Return the [x, y] coordinate for the center point of the cell that contains the specified text.  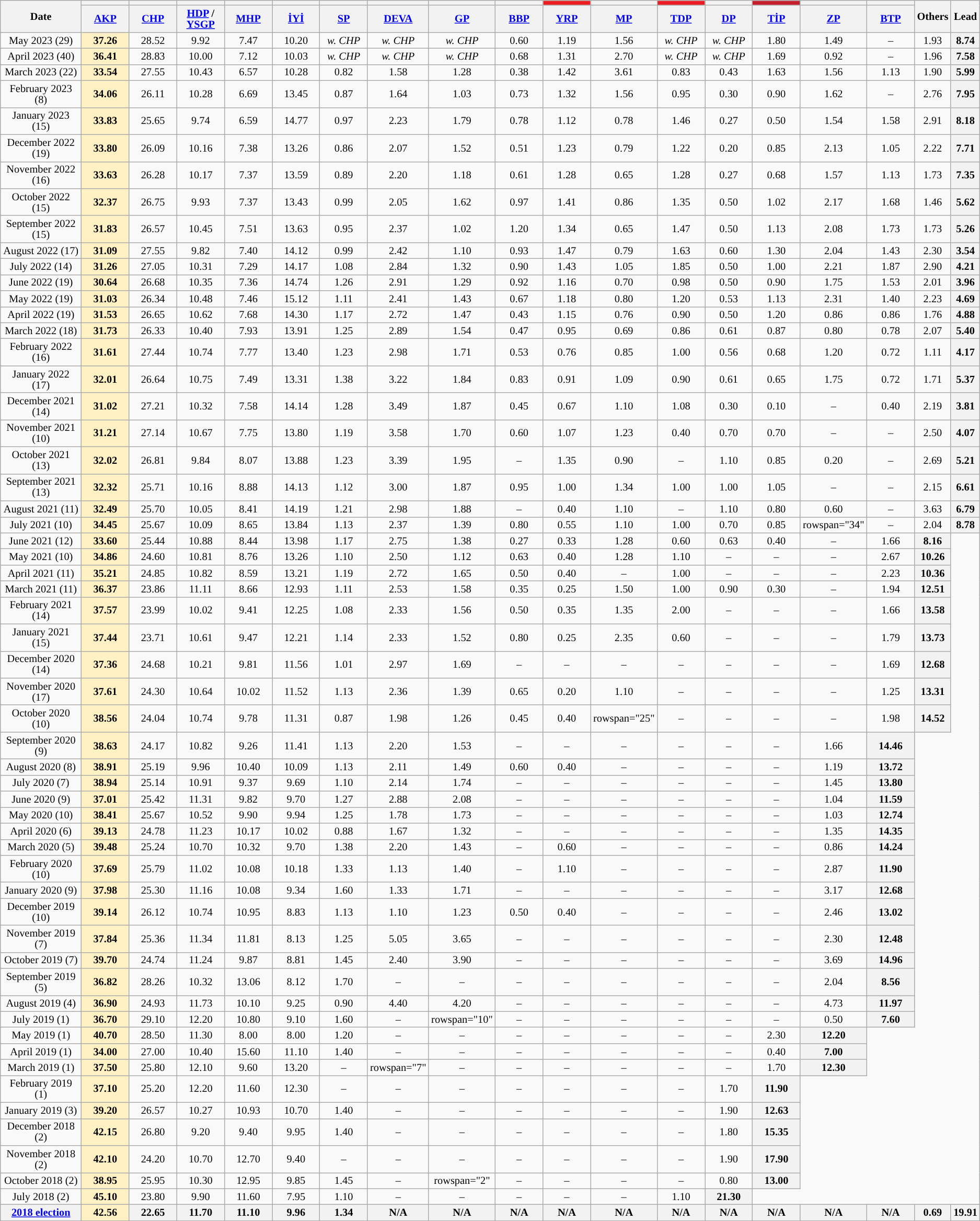
9.92 [201, 41]
BBP [520, 19]
24.20 [153, 1159]
7.71 [965, 148]
9.37 [248, 783]
39.14 [106, 912]
23.86 [153, 589]
9.34 [296, 890]
37.44 [106, 637]
14.13 [296, 487]
1.88 [462, 508]
7.49 [248, 379]
12.95 [248, 1181]
14.52 [933, 718]
9.87 [248, 960]
8.81 [296, 960]
11.30 [201, 1035]
8.65 [248, 525]
December 2022 (19) [41, 148]
7.29 [248, 267]
10.00 [201, 56]
12.70 [248, 1159]
10.10 [248, 1003]
2.89 [398, 330]
32.32 [106, 487]
February 2020 (10) [41, 869]
9.47 [248, 637]
December 2018 (2) [41, 1132]
0.89 [344, 175]
3.58 [398, 433]
1.93 [933, 41]
February 2021 (14) [41, 610]
7.75 [248, 433]
5.05 [398, 939]
14.74 [296, 282]
8.41 [248, 508]
10.91 [201, 783]
Lead [965, 16]
11.97 [891, 1003]
9.69 [296, 783]
27.44 [153, 352]
37.69 [106, 869]
6.69 [248, 94]
January 2020 (9) [41, 890]
10.62 [201, 315]
8.59 [248, 573]
8.66 [248, 589]
37.98 [106, 890]
1.74 [462, 783]
1.78 [398, 815]
10.45 [201, 229]
26.65 [153, 315]
37.61 [106, 691]
2.84 [398, 267]
42.10 [106, 1159]
34.06 [106, 94]
39.20 [106, 1111]
3.69 [833, 960]
May 2019 (1) [41, 1035]
37.36 [106, 665]
13.45 [296, 94]
26.28 [153, 175]
32.01 [106, 379]
26.64 [153, 379]
28.50 [153, 1035]
31.61 [106, 352]
11.59 [891, 799]
1.29 [462, 282]
25.95 [153, 1181]
13.40 [296, 352]
12.63 [777, 1111]
5.21 [965, 460]
10.93 [248, 1111]
9.10 [296, 1020]
9.26 [248, 746]
June 2022 (19) [41, 282]
28.26 [153, 982]
10.43 [201, 72]
27.05 [153, 267]
38.41 [106, 815]
2.00 [681, 610]
November 2018 (2) [41, 1159]
15.60 [248, 1051]
8.16 [933, 541]
rowspan="2" [462, 1181]
March 2022 (18) [41, 330]
July 2021 (10) [41, 525]
27.00 [153, 1051]
25.65 [153, 121]
33.54 [106, 72]
8.18 [965, 121]
13.06 [248, 982]
8.74 [965, 41]
39.13 [106, 831]
7.47 [248, 41]
7.40 [248, 251]
October 2021 (13) [41, 460]
11.34 [201, 939]
1.57 [833, 175]
24.93 [153, 1003]
14.12 [296, 251]
19.91 [965, 1212]
36.41 [106, 56]
10.36 [933, 573]
37.10 [106, 1089]
26.81 [153, 460]
40.70 [106, 1035]
November 2021 (10) [41, 433]
Others [933, 16]
25.20 [153, 1089]
11.11 [201, 589]
12.48 [891, 939]
Date [41, 16]
6.59 [248, 121]
24.04 [153, 718]
SP [344, 19]
MP [624, 19]
10.20 [296, 41]
12.21 [296, 637]
11.24 [201, 960]
1.96 [933, 56]
3.00 [398, 487]
34.86 [106, 556]
39.70 [106, 960]
13.59 [296, 175]
14.77 [296, 121]
0.98 [681, 282]
2.31 [833, 299]
11.23 [201, 831]
5.99 [965, 72]
31.26 [106, 267]
36.90 [106, 1003]
25.71 [153, 487]
November 2019 (7) [41, 939]
32.37 [106, 202]
2.90 [933, 267]
CHP [153, 19]
October 2022 (15) [41, 202]
September 2019 (5) [41, 982]
1.76 [933, 315]
4.73 [833, 1003]
10.88 [201, 541]
August 2019 (4) [41, 1003]
6.57 [248, 72]
31.09 [106, 251]
27.14 [153, 433]
9.60 [248, 1068]
April 2023 (40) [41, 56]
July 2022 (14) [41, 267]
13.98 [296, 541]
2.97 [398, 665]
24.30 [153, 691]
October 2018 (2) [41, 1181]
1.64 [398, 94]
9.81 [248, 665]
10.67 [201, 433]
1.85 [681, 267]
rowspan="25" [624, 718]
April 2019 (1) [41, 1051]
30.64 [106, 282]
9.84 [201, 460]
14.17 [296, 267]
13.72 [891, 767]
2.14 [398, 783]
37.01 [106, 799]
2.40 [398, 960]
13.73 [933, 637]
13.43 [296, 202]
38.63 [106, 746]
1.21 [344, 508]
7.35 [965, 175]
January 2023 (15) [41, 121]
10.61 [201, 637]
13.88 [296, 460]
December 2019 (10) [41, 912]
33.83 [106, 121]
2.17 [833, 202]
33.63 [106, 175]
37.50 [106, 1068]
26.75 [153, 202]
10.26 [933, 556]
4.07 [965, 433]
1.22 [681, 148]
1.65 [462, 573]
37.57 [106, 610]
11.70 [201, 1212]
10.81 [201, 556]
1.42 [567, 72]
15.35 [777, 1132]
24.68 [153, 665]
24.85 [153, 573]
3.61 [624, 72]
24.17 [153, 746]
3.17 [833, 890]
2.70 [624, 56]
31.73 [106, 330]
9.25 [296, 1003]
8.83 [296, 912]
0.73 [520, 94]
26.33 [153, 330]
7.12 [248, 56]
3.96 [965, 282]
9.78 [248, 718]
7.38 [248, 148]
12.74 [891, 815]
13.91 [296, 330]
25.14 [153, 783]
2.35 [624, 637]
May 2021 (10) [41, 556]
1.84 [462, 379]
13.02 [891, 912]
September 2022 (15) [41, 229]
8.12 [296, 982]
1.15 [567, 315]
July 2019 (1) [41, 1020]
November 2022 (16) [41, 175]
24.60 [153, 556]
September 2021 (13) [41, 487]
February 2022 (16) [41, 352]
0.51 [520, 148]
11.73 [201, 1003]
4.40 [398, 1003]
4.20 [462, 1003]
9.93 [201, 202]
1.27 [344, 799]
34.00 [106, 1051]
1.67 [398, 831]
0.55 [567, 525]
3.65 [462, 939]
39.48 [106, 847]
January 2019 (3) [41, 1111]
6.61 [965, 487]
25.19 [153, 767]
13.21 [296, 573]
0.56 [729, 352]
March 2021 (11) [41, 589]
5.62 [965, 202]
25.80 [153, 1068]
2.19 [933, 406]
2.76 [933, 94]
23.99 [153, 610]
14.14 [296, 406]
15.12 [296, 299]
31.03 [106, 299]
12.51 [933, 589]
1.09 [624, 379]
5.26 [965, 229]
13.20 [296, 1068]
9.85 [296, 1181]
July 2018 (2) [41, 1196]
9.41 [248, 610]
17.90 [777, 1159]
2.87 [833, 869]
7.68 [248, 315]
2.21 [833, 267]
7.36 [248, 282]
1.50 [624, 589]
23.71 [153, 637]
34.45 [106, 525]
DEVA [398, 19]
0.10 [777, 406]
1.31 [567, 56]
0.47 [520, 330]
23.80 [153, 1196]
10.52 [201, 815]
2.69 [933, 460]
1.07 [567, 433]
April 2020 (6) [41, 831]
February 2023 (8) [41, 94]
13.84 [296, 525]
8.76 [248, 556]
25.36 [153, 939]
March 2023 (22) [41, 72]
12.10 [201, 1068]
rowspan="10" [462, 1020]
11.52 [296, 691]
14.96 [891, 960]
10.05 [201, 508]
7.51 [248, 229]
29.10 [153, 1020]
2.42 [398, 251]
rowspan="34" [833, 525]
June 2021 (12) [41, 541]
March 2020 (5) [41, 847]
May 2022 (19) [41, 299]
10.31 [201, 267]
4.21 [965, 267]
10.64 [201, 691]
August 2021 (11) [41, 508]
June 2020 (9) [41, 799]
5.37 [965, 379]
7.77 [248, 352]
26.68 [153, 282]
May 2023 (29) [41, 41]
22.65 [153, 1212]
31.53 [106, 315]
10.30 [201, 1181]
10.21 [201, 665]
14.30 [296, 315]
11.02 [201, 869]
November 2020 (17) [41, 691]
2.53 [398, 589]
2018 election [41, 1212]
0.33 [567, 541]
45.10 [106, 1196]
October 2020 (10) [41, 718]
11.56 [296, 665]
HDP / YSGP [201, 19]
DP [729, 19]
2.01 [933, 282]
1.01 [344, 665]
25.44 [153, 541]
2.46 [833, 912]
TDP [681, 19]
1.14 [344, 637]
24.78 [153, 831]
December 2020 (14) [41, 665]
14.46 [891, 746]
2.05 [398, 202]
2.88 [398, 799]
13.63 [296, 229]
7.46 [248, 299]
2.11 [398, 767]
11.81 [248, 939]
31.02 [106, 406]
8.13 [296, 939]
8.07 [248, 460]
BTP [891, 19]
GP [462, 19]
36.70 [106, 1020]
0.38 [520, 72]
8.44 [248, 541]
3.90 [462, 960]
7.00 [833, 1051]
3.63 [933, 508]
10.48 [201, 299]
May 2020 (10) [41, 815]
2.22 [933, 148]
37.26 [106, 41]
38.94 [106, 783]
0.93 [520, 251]
January 2021 (15) [41, 637]
38.95 [106, 1181]
11.41 [296, 746]
2.41 [398, 299]
33.60 [106, 541]
26.12 [153, 912]
February 2019 (1) [41, 1089]
December 2021 (14) [41, 406]
42.56 [106, 1212]
1.04 [833, 799]
36.37 [106, 589]
4.69 [965, 299]
13.58 [933, 610]
10.35 [201, 282]
3.54 [965, 251]
September 2020 (9) [41, 746]
1.16 [567, 282]
7.93 [248, 330]
9.95 [296, 1132]
31.83 [106, 229]
25.70 [153, 508]
1.41 [567, 202]
26.34 [153, 299]
August 2020 (8) [41, 767]
10.75 [201, 379]
4.17 [965, 352]
21.30 [729, 1196]
25.30 [153, 890]
10.80 [248, 1020]
12.93 [296, 589]
3.22 [398, 379]
3.49 [398, 406]
9.20 [201, 1132]
9.74 [201, 121]
25.24 [153, 847]
AKP [106, 19]
10.18 [296, 869]
2.75 [398, 541]
MHP [248, 19]
26.11 [153, 94]
YRP [567, 19]
0.88 [344, 831]
27.21 [153, 406]
35.21 [106, 573]
10.03 [296, 56]
0.91 [567, 379]
32.49 [106, 508]
0.82 [344, 72]
April 2022 (19) [41, 315]
6.79 [965, 508]
26.09 [153, 148]
32.02 [106, 460]
5.40 [965, 330]
2.15 [933, 487]
8.56 [891, 982]
9.94 [296, 815]
38.91 [106, 767]
3.39 [398, 460]
33.80 [106, 148]
37.84 [106, 939]
April 2021 (11) [41, 573]
2.36 [398, 691]
36.82 [106, 982]
1.30 [777, 251]
26.80 [153, 1132]
28.52 [153, 41]
March 2019 (1) [41, 1068]
1.68 [891, 202]
11.16 [201, 890]
ZP [833, 19]
October 2019 (7) [41, 960]
10.95 [248, 912]
January 2022 (17) [41, 379]
14.35 [891, 831]
14.24 [891, 847]
TİP [777, 19]
24.74 [153, 960]
3.81 [965, 406]
July 2020 (7) [41, 783]
10.27 [201, 1111]
42.15 [106, 1132]
İYİ [296, 19]
25.42 [153, 799]
12.25 [296, 610]
1.94 [891, 589]
rowspan="7" [398, 1068]
2.13 [833, 148]
38.56 [106, 718]
14.19 [296, 508]
4.88 [965, 315]
31.21 [106, 433]
13.00 [777, 1181]
August 2022 (17) [41, 251]
8.78 [965, 525]
7.60 [891, 1020]
1.95 [462, 460]
8.88 [248, 487]
2.67 [891, 556]
25.79 [153, 869]
28.83 [153, 56]
